From the cell containing the given text, extract its center point as (x, y) coordinate. 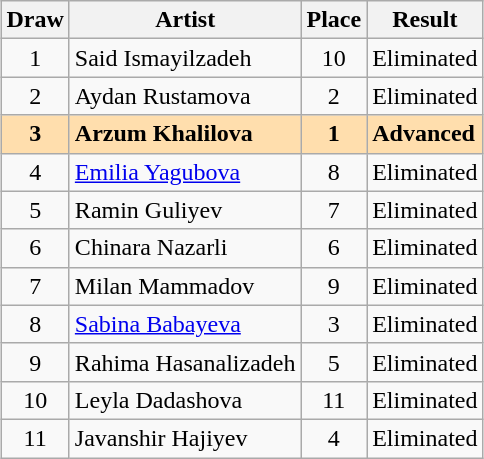
Leyla Dadashova (185, 400)
Ramin Guliyev (185, 210)
Draw (35, 20)
Chinara Nazarli (185, 248)
Milan Mammadov (185, 286)
Aydan Rustamova (185, 96)
Sabina Babayeva (185, 324)
Artist (185, 20)
Arzum Khalilova (185, 134)
Javanshir Hajiyev (185, 438)
Result (425, 20)
Rahima Hasanalizadeh (185, 362)
Place (334, 20)
Advanced (425, 134)
Said Ismayilzadeh (185, 58)
Emilia Yagubova (185, 172)
